Find where the given text appears and provide that cell's center as (X, Y) coordinate. 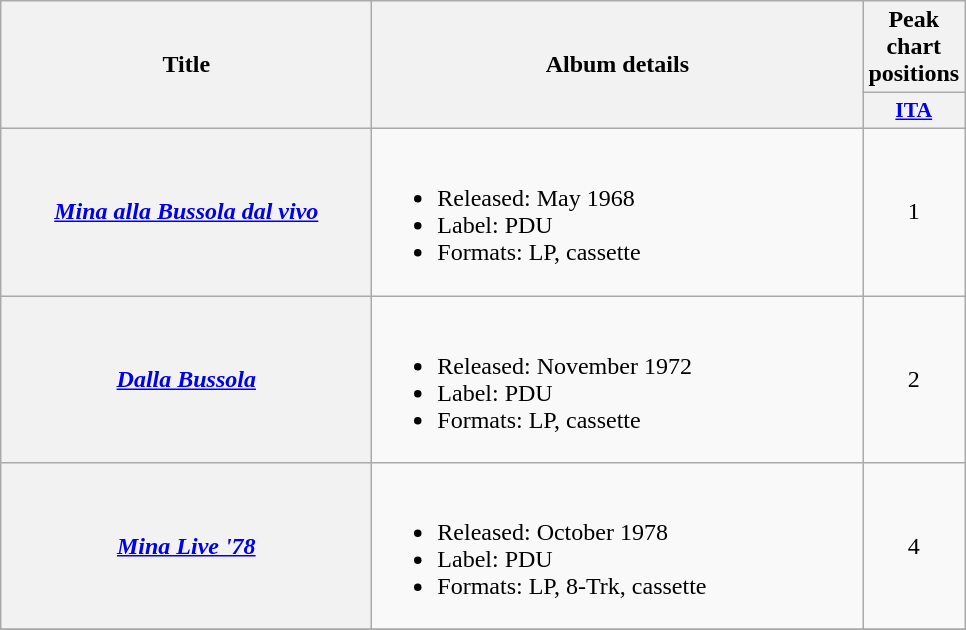
2 (914, 380)
Album details (618, 65)
ITA (914, 111)
Released: October 1978Label: PDUFormats: LP, 8-Trk, cassette (618, 546)
1 (914, 212)
Title (186, 65)
Mina Live '78 (186, 546)
Released: May 1968Label: PDUFormats: LP, cassette (618, 212)
Peakchartpositions (914, 47)
Dalla Bussola (186, 380)
Released: November 1972Label: PDUFormats: LP, cassette (618, 380)
Mina alla Bussola dal vivo (186, 212)
4 (914, 546)
